Extract the (x, y) coordinate from the center of the cell holding the provided text.  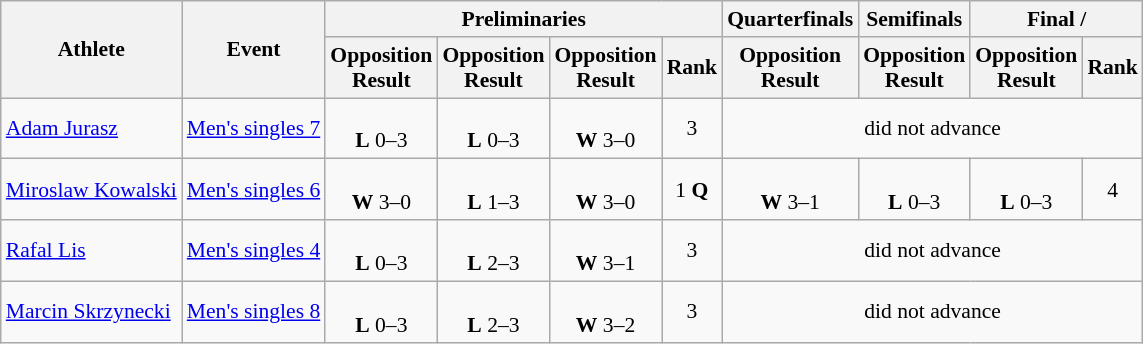
Men's singles 6 (254, 190)
1 Q (692, 190)
Adam Jurasz (92, 128)
Quarterfinals (790, 19)
Rafal Lis (92, 250)
Miroslaw Kowalski (92, 190)
Semifinals (914, 19)
L 1–3 (493, 190)
Event (254, 50)
Athlete (92, 50)
Final / (1056, 19)
Men's singles 8 (254, 312)
Preliminaries (524, 19)
Marcin Skrzynecki (92, 312)
W 3–2 (605, 312)
Men's singles 7 (254, 128)
4 (1112, 190)
Men's singles 4 (254, 250)
